Capture the cell that displays the provided text and extract its [X, Y] central coordinate. 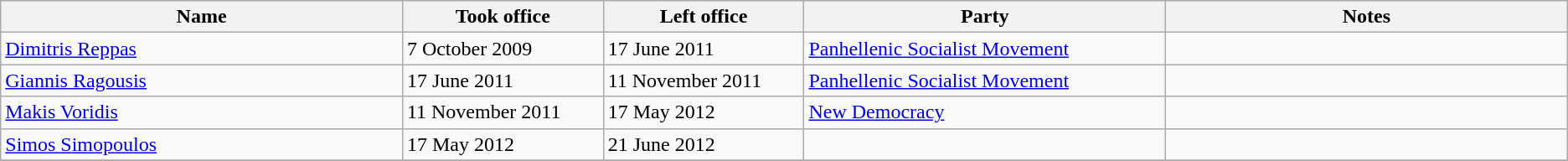
7 October 2009 [503, 49]
Makis Voridis [202, 112]
Simos Simopoulos [202, 144]
Left office [704, 17]
Party [985, 17]
Giannis Ragousis [202, 80]
Name [202, 17]
Dimitris Reppas [202, 49]
Notes [1367, 17]
21 June 2012 [704, 144]
Took office [503, 17]
New Democracy [985, 112]
